Capture the cell that displays the provided text and extract its (x, y) central coordinate. 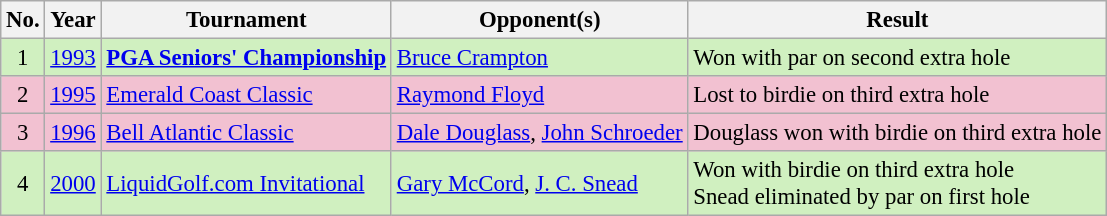
4 (23, 184)
Won with birdie on third extra holeSnead eliminated by par on first hole (898, 184)
1993 (73, 58)
Gary McCord, J. C. Snead (540, 184)
1995 (73, 95)
Opponent(s) (540, 20)
1 (23, 58)
Result (898, 20)
Lost to birdie on third extra hole (898, 95)
3 (23, 133)
Bell Atlantic Classic (246, 133)
Raymond Floyd (540, 95)
1996 (73, 133)
No. (23, 20)
Won with par on second extra hole (898, 58)
Tournament (246, 20)
Douglass won with birdie on third extra hole (898, 133)
Bruce Crampton (540, 58)
Dale Douglass, John Schroeder (540, 133)
LiquidGolf.com Invitational (246, 184)
Year (73, 20)
2000 (73, 184)
Emerald Coast Classic (246, 95)
2 (23, 95)
PGA Seniors' Championship (246, 58)
